Pinpoint the cell where the given text exists, returning its (X, Y) midpoint coordinate. 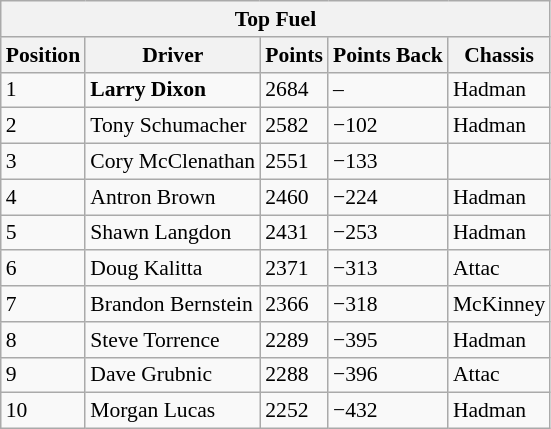
Top Fuel (276, 19)
−396 (388, 375)
−253 (388, 233)
2252 (294, 411)
−224 (388, 197)
2 (43, 126)
Doug Kalitta (172, 269)
Driver (172, 55)
2431 (294, 233)
4 (43, 197)
2366 (294, 304)
Tony Schumacher (172, 126)
−313 (388, 269)
7 (43, 304)
– (388, 90)
2371 (294, 269)
−102 (388, 126)
Antron Brown (172, 197)
2460 (294, 197)
3 (43, 162)
Dave Grubnic (172, 375)
−318 (388, 304)
10 (43, 411)
Brandon Bernstein (172, 304)
Chassis (499, 55)
Cory McClenathan (172, 162)
6 (43, 269)
1 (43, 90)
Shawn Langdon (172, 233)
2289 (294, 340)
Points (294, 55)
−432 (388, 411)
Larry Dixon (172, 90)
−395 (388, 340)
Position (43, 55)
9 (43, 375)
Points Back (388, 55)
Steve Torrence (172, 340)
8 (43, 340)
−133 (388, 162)
2684 (294, 90)
2288 (294, 375)
2582 (294, 126)
McKinney (499, 304)
5 (43, 233)
2551 (294, 162)
Morgan Lucas (172, 411)
